Return [X, Y] of the center of cell containing provided text 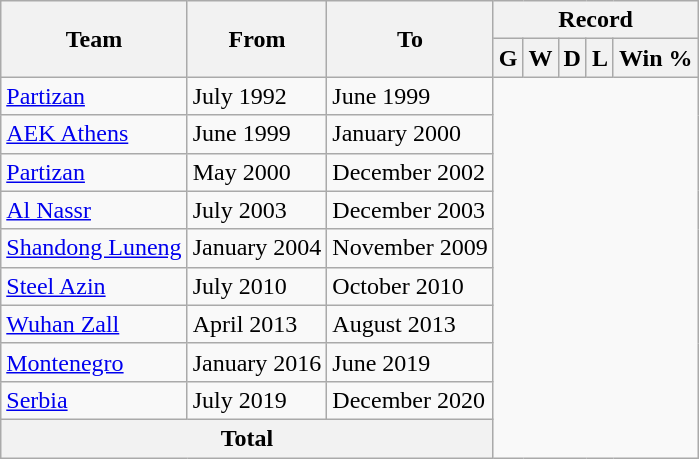
G [508, 58]
August 2013 [410, 324]
W [540, 58]
July 1992 [257, 96]
October 2010 [410, 286]
Montenegro [94, 362]
November 2009 [410, 248]
May 2000 [257, 172]
December 2002 [410, 172]
July 2003 [257, 210]
Serbia [94, 400]
January 2016 [257, 362]
December 2003 [410, 210]
Team [94, 39]
To [410, 39]
Shandong Luneng [94, 248]
D [572, 58]
June 2019 [410, 362]
Total [247, 438]
L [600, 58]
January 2004 [257, 248]
Win % [656, 58]
January 2000 [410, 134]
From [257, 39]
Wuhan Zall [94, 324]
December 2020 [410, 400]
April 2013 [257, 324]
July 2019 [257, 400]
July 2010 [257, 286]
AEK Athens [94, 134]
Steel Azin [94, 286]
Record [596, 20]
Al Nassr [94, 210]
